For the text-containing cell, return its midpoint in (x, y) coordinate format. 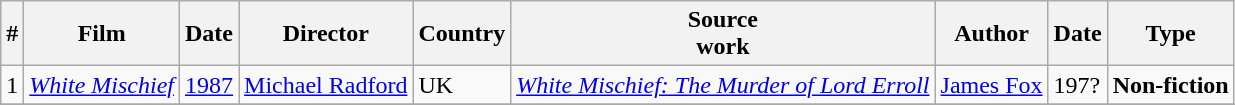
Author (992, 34)
UK (462, 85)
James Fox (992, 85)
Type (1170, 34)
Film (102, 34)
White Mischief: The Murder of Lord Erroll (723, 85)
White Mischief (102, 85)
Country (462, 34)
Michael Radford (326, 85)
197? (1078, 85)
Sourcework (723, 34)
# (12, 34)
Director (326, 34)
Non-fiction (1170, 85)
1 (12, 85)
1987 (210, 85)
